Pinpoint the cell where the given text exists, returning its [x, y] midpoint coordinate. 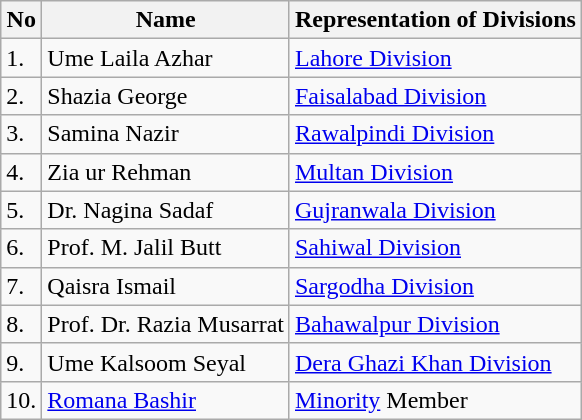
Lahore Division [435, 58]
No [22, 20]
Dr. Nagina Sadaf [166, 210]
Prof. Dr. Razia Musarrat [166, 324]
6. [22, 248]
Bahawalpur Division [435, 324]
4. [22, 172]
10. [22, 400]
Sahiwal Division [435, 248]
2. [22, 96]
Sargodha Division [435, 286]
9. [22, 362]
Samina Nazir [166, 134]
Representation of Divisions [435, 20]
Dera Ghazi Khan Division [435, 362]
Multan Division [435, 172]
Zia ur Rehman [166, 172]
Ume Kalsoom Seyal [166, 362]
Rawalpindi Division [435, 134]
Romana Bashir [166, 400]
3. [22, 134]
Name [166, 20]
Qaisra Ismail [166, 286]
1. [22, 58]
Gujranwala Division [435, 210]
Faisalabad Division [435, 96]
5. [22, 210]
Shazia George [166, 96]
7. [22, 286]
Prof. M. Jalil Butt [166, 248]
Minority Member [435, 400]
Ume Laila Azhar [166, 58]
8. [22, 324]
